Provide the [x, y] coordinate of the cell's center where the given text is located.  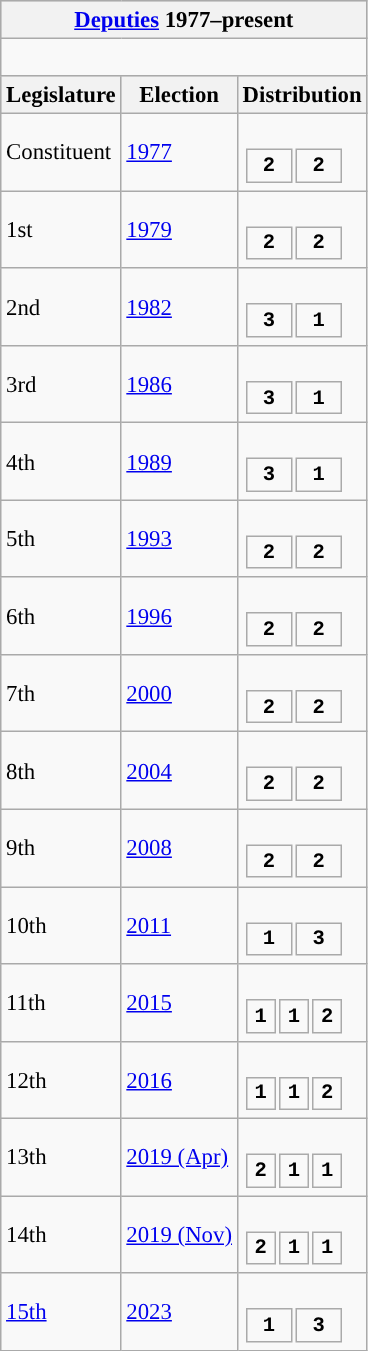
13th [61, 1158]
1986 [179, 384]
5th [61, 538]
1977 [179, 152]
2008 [179, 848]
Election [179, 95]
11th [61, 1002]
1993 [179, 538]
14th [61, 1234]
2011 [179, 926]
2019 (Apr) [179, 1158]
1982 [179, 306]
1st [61, 230]
3rd [61, 384]
10th [61, 926]
7th [61, 694]
Distribution [302, 95]
2016 [179, 1080]
12th [61, 1080]
2nd [61, 306]
2000 [179, 694]
1996 [179, 616]
1979 [179, 230]
9th [61, 848]
2015 [179, 1002]
2019 (Nov) [179, 1234]
4th [61, 462]
Legislature [61, 95]
Constituent [61, 152]
2023 [179, 1312]
2004 [179, 770]
1989 [179, 462]
15th [61, 1312]
Deputies 1977–present [184, 20]
6th [61, 616]
8th [61, 770]
